Locate the cell with the specified text and output its (x, y) center coordinate. 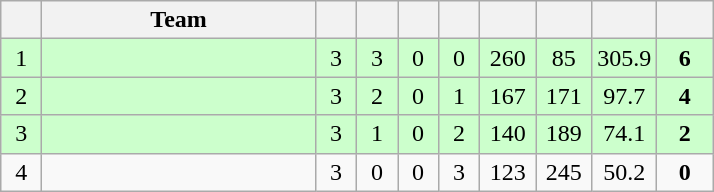
74.1 (624, 134)
189 (564, 134)
171 (564, 96)
167 (508, 96)
305.9 (624, 58)
245 (564, 172)
123 (508, 172)
50.2 (624, 172)
85 (564, 58)
Team (179, 20)
97.7 (624, 96)
260 (508, 58)
6 (685, 58)
140 (508, 134)
